From the cell containing the given text, extract its center point as [X, Y] coordinate. 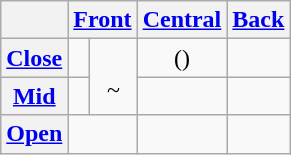
Front [102, 20]
Close [34, 58]
Back [258, 20]
Open [34, 134]
() [182, 58]
~ [114, 77]
Mid [34, 96]
Central [182, 20]
